Detect which cell encompasses the target text, then output its (x, y) center coordinate. 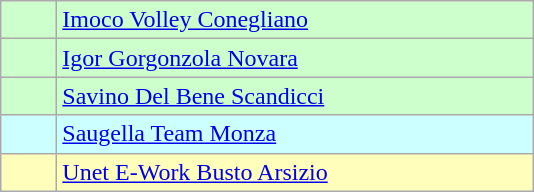
Savino Del Bene Scandicci (295, 96)
Saugella Team Monza (295, 134)
Igor Gorgonzola Novara (295, 58)
Imoco Volley Conegliano (295, 20)
Unet E-Work Busto Arsizio (295, 172)
